Return the (x, y) coordinate for the center point of the cell that contains the specified text.  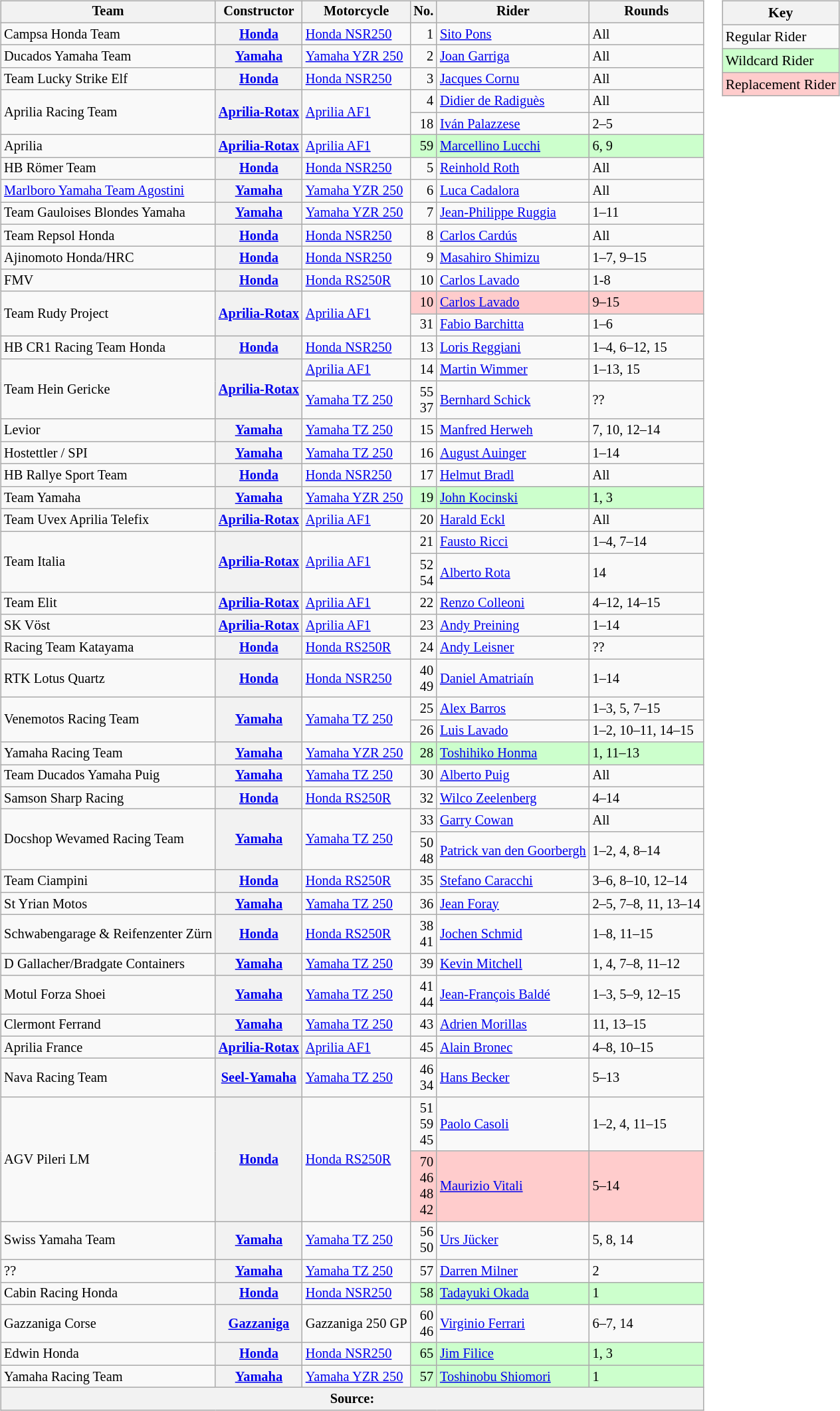
5048 (423, 851)
5650 (423, 1241)
Marlboro Yamaha Team Agostini (108, 191)
2–5 (647, 124)
Loris Reggiani (513, 347)
Jean-François Baldé (513, 995)
Carlos Cardús (513, 235)
5–14 (647, 1186)
Aprilia Racing Team (108, 112)
1–2, 4, 11–15 (647, 1124)
6 (423, 191)
Nava Racing Team (108, 1078)
Gazzaniga (259, 1324)
4–12, 14–15 (647, 603)
4–8, 10–15 (647, 1047)
Alberto Rota (513, 573)
24 (423, 648)
Ajinomoto Honda/HRC (108, 258)
5–13 (647, 1078)
Motorcycle (356, 12)
RTK Lotus Quartz (108, 678)
Renzo Colleoni (513, 603)
3841 (423, 934)
59 (423, 146)
Jean Foray (513, 904)
1–8, 11–15 (647, 934)
Toshihiko Honma (513, 753)
Jean-Philippe Ruggia (513, 213)
1–2, 10–11, 14–15 (647, 731)
Helmut Bradl (513, 475)
Jochen Schmid (513, 934)
AGV Pileri LM (108, 1160)
17 (423, 475)
HB Römer Team (108, 168)
4144 (423, 995)
5537 (423, 400)
Didier de Radiguès (513, 101)
Bernhard Schick (513, 400)
13 (423, 347)
4 (423, 101)
Replacement Rider (781, 84)
4049 (423, 678)
7 (423, 213)
Adrien Morillas (513, 1025)
Darren Milner (513, 1271)
1–7, 9–15 (647, 258)
Reinhold Roth (513, 168)
36 (423, 904)
Alex Barros (513, 709)
Andy Leisner (513, 648)
Maurizio Vitali (513, 1186)
1–11 (647, 213)
Team Repsol Honda (108, 235)
Hans Becker (513, 1078)
2–5, 7–8, 11, 13–14 (647, 904)
Key (781, 13)
Joan Garriga (513, 57)
Iván Palazzese (513, 124)
Ducados Yamaha Team (108, 57)
16 (423, 453)
Daniel Amatriaín (513, 678)
Garry Cowan (513, 821)
32 (423, 798)
1-8 (647, 281)
43 (423, 1025)
Clermont Ferrand (108, 1025)
23 (423, 626)
Luca Cadalora (513, 191)
3–6, 8–10, 12–14 (647, 881)
Team Elit (108, 603)
FMV (108, 281)
Sito Pons (513, 34)
1–2, 4, 8–14 (647, 851)
4634 (423, 1078)
Team Ducados Yamaha Puig (108, 776)
Alain Bronec (513, 1047)
6–7, 14 (647, 1324)
5254 (423, 573)
SK Vöst (108, 626)
Urs Jücker (513, 1241)
21 (423, 543)
Fabio Barchitta (513, 325)
Kevin Mitchell (513, 964)
58 (423, 1293)
65 (423, 1354)
28 (423, 753)
Docshop Wevamed Racing Team (108, 839)
Paolo Casoli (513, 1124)
9 (423, 258)
Team Hein Gericke (108, 388)
Rider (513, 12)
Jacques Cornu (513, 79)
Schwabengarage & Reifenzenter Zürn (108, 934)
Regular Rider (781, 37)
515945 (423, 1124)
No. (423, 12)
Stefano Caracchi (513, 881)
August Auinger (513, 453)
Virginio Ferrari (513, 1324)
4–14 (647, 798)
6, 9 (647, 146)
Alberto Puig (513, 776)
1–4, 7–14 (647, 543)
Venemotos Racing Team (108, 719)
Team Lucky Strike Elf (108, 79)
HB CR1 Racing Team Honda (108, 347)
35 (423, 881)
John Kocinski (513, 497)
5 (423, 168)
Seel-Yamaha (259, 1078)
1, 11–13 (647, 753)
Team Ciampini (108, 881)
3 (423, 79)
Harald Eckl (513, 520)
Levior (108, 430)
Marcellino Lucchi (513, 146)
Samson Sharp Racing (108, 798)
20 (423, 520)
Wildcard Rider (781, 61)
6046 (423, 1324)
Manfred Herweh (513, 430)
Aprilia (108, 146)
Masahiro Shimizu (513, 258)
Jim Filice (513, 1354)
33 (423, 821)
1, 4, 7–8, 11–12 (647, 964)
31 (423, 325)
Martin Wimmer (513, 370)
Cabin Racing Honda (108, 1293)
5, 8, 14 (647, 1241)
1–4, 6–12, 15 (647, 347)
Team Rudy Project (108, 314)
HB Rallye Sport Team (108, 475)
70464842 (423, 1186)
8 (423, 235)
Motul Forza Shoei (108, 995)
Swiss Yamaha Team (108, 1241)
Patrick van den Goorbergh (513, 851)
30 (423, 776)
26 (423, 731)
Team Italia (108, 561)
D Gallacher/Bradgate Containers (108, 964)
Wilco Zeelenberg (513, 798)
Aprilia France (108, 1047)
9–15 (647, 303)
1–6 (647, 325)
Campsa Honda Team (108, 34)
1–3, 5, 7–15 (647, 709)
1–13, 15 (647, 370)
15 (423, 430)
Team Gauloises Blondes Yamaha (108, 213)
Constructor (259, 12)
1–3, 5–9, 12–15 (647, 995)
Tadayuki Okada (513, 1293)
22 (423, 603)
19 (423, 497)
Team Uvex Aprilia Telefix (108, 520)
Toshinobu Shiomori (513, 1376)
Fausto Ricci (513, 543)
Source: (352, 1399)
Rounds (647, 12)
45 (423, 1047)
Gazzaniga Corse (108, 1324)
Luis Lavado (513, 731)
Team (108, 12)
Andy Preining (513, 626)
7, 10, 12–14 (647, 430)
Racing Team Katayama (108, 648)
11, 13–15 (647, 1025)
St Yrian Motos (108, 904)
Hostettler / SPI (108, 453)
Gazzaniga 250 GP (356, 1324)
25 (423, 709)
Edwin Honda (108, 1354)
18 (423, 124)
39 (423, 964)
Team Yamaha (108, 497)
